Search for the cell housing the specified text and yield its (X, Y) center coordinate. 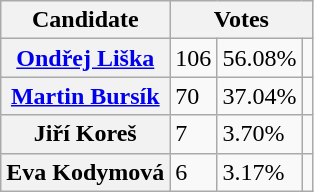
70 (194, 96)
56.08% (260, 58)
Martin Bursík (86, 96)
3.17% (260, 172)
3.70% (260, 134)
6 (194, 172)
Ondřej Liška (86, 58)
Jiří Koreš (86, 134)
Votes (242, 20)
106 (194, 58)
37.04% (260, 96)
Candidate (86, 20)
Eva Kodymová (86, 172)
7 (194, 134)
